Identify which cell holds the provided text, then report its [x, y] central coordinate. 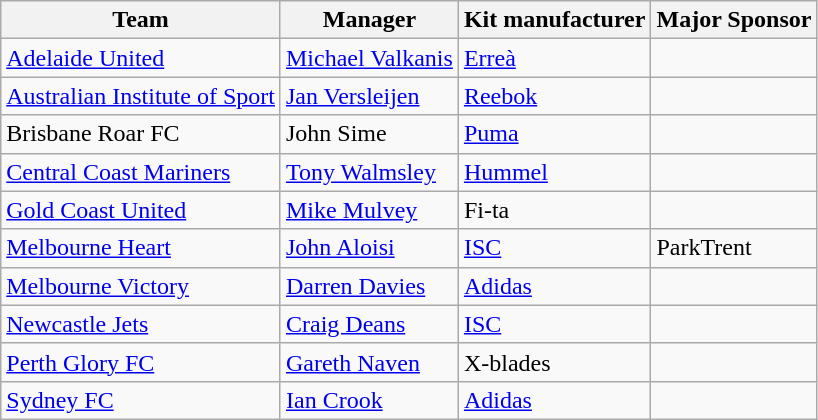
Kit manufacturer [554, 20]
Fi-ta [554, 210]
John Aloisi [369, 248]
Michael Valkanis [369, 58]
Manager [369, 20]
Erreà [554, 58]
Sydney FC [141, 400]
Newcastle Jets [141, 324]
Gold Coast United [141, 210]
Australian Institute of Sport [141, 96]
Darren Davies [369, 286]
Perth Glory FC [141, 362]
Brisbane Roar FC [141, 134]
ParkTrent [734, 248]
Hummel [554, 172]
Gareth Naven [369, 362]
Ian Crook [369, 400]
Adelaide United [141, 58]
Jan Versleijen [369, 96]
Craig Deans [369, 324]
Melbourne Heart [141, 248]
Central Coast Mariners [141, 172]
X-blades [554, 362]
Major Sponsor [734, 20]
Tony Walmsley [369, 172]
Team [141, 20]
Melbourne Victory [141, 286]
Mike Mulvey [369, 210]
Puma [554, 134]
Reebok [554, 96]
John Sime [369, 134]
